Output the [X, Y] coordinate of the center of the cell containing the given text.  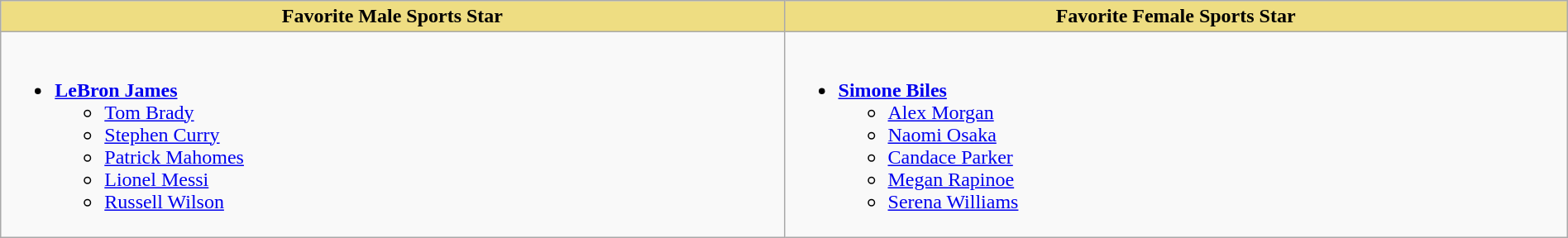
Favorite Male Sports Star [392, 17]
Favorite Female Sports Star [1176, 17]
Simone BilesAlex MorganNaomi OsakaCandace ParkerMegan RapinoeSerena Williams [1176, 135]
LeBron JamesTom BradyStephen CurryPatrick MahomesLionel MessiRussell Wilson [392, 135]
